From the cell containing the given text, extract its center point as (x, y) coordinate. 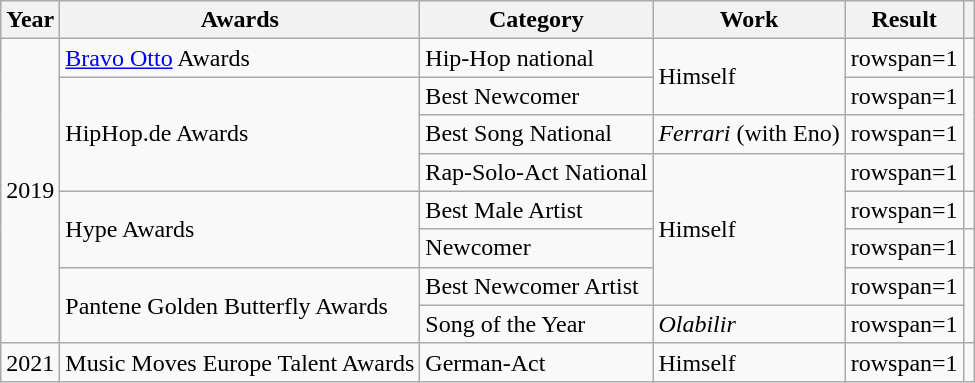
Music Moves Europe Talent Awards (240, 362)
Work (749, 20)
Newcomer (536, 248)
Bravo Otto Awards (240, 58)
Ferrari (with Eno) (749, 134)
Best Newcomer (536, 96)
German-Act (536, 362)
Rap-Solo-Act National (536, 172)
Best Song National (536, 134)
Category (536, 20)
Song of the Year (536, 324)
Awards (240, 20)
2019 (30, 191)
HipHop.de Awards (240, 134)
Result (904, 20)
Olabilir (749, 324)
Hype Awards (240, 229)
Best Male Artist (536, 210)
Best Newcomer Artist (536, 286)
2021 (30, 362)
Pantene Golden Butterfly Awards (240, 305)
Hip-Hop national (536, 58)
Year (30, 20)
